Scan for the cell matching the given text and deliver its (X, Y) coordinate at center. 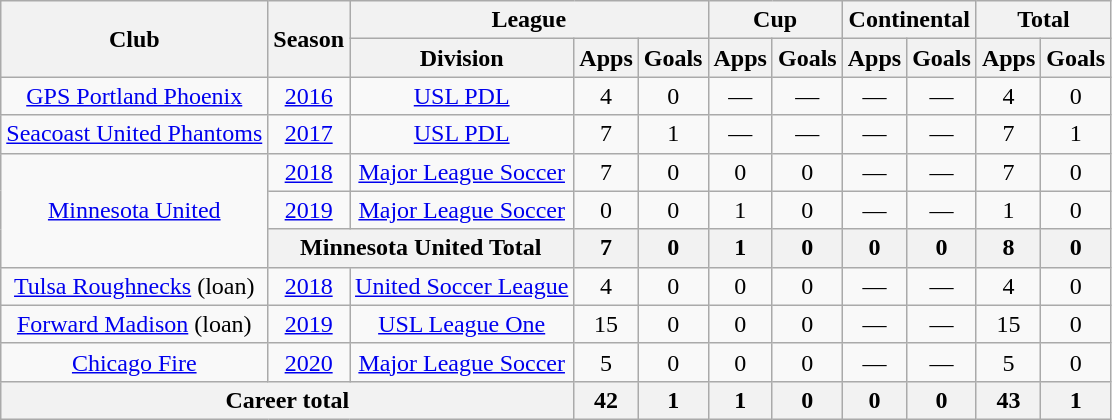
Seacoast United Phantoms (134, 134)
USL League One (462, 324)
Tulsa Roughnecks (loan) (134, 286)
2020 (309, 362)
Minnesota United (134, 210)
Season (309, 39)
Chicago Fire (134, 362)
Forward Madison (loan) (134, 324)
Club (134, 39)
Career total (288, 400)
2016 (309, 96)
8 (1008, 248)
Total (1043, 20)
League (529, 20)
United Soccer League (462, 286)
Division (462, 58)
42 (606, 400)
Continental (909, 20)
43 (1008, 400)
GPS Portland Phoenix (134, 96)
2017 (309, 134)
Cup (775, 20)
Minnesota United Total (421, 248)
